Provide the [X, Y] coordinate of the cell's center where the given text is located.  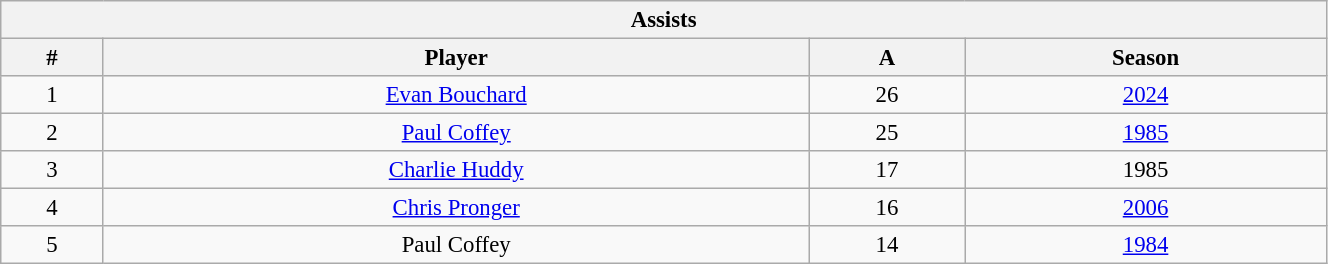
1 [52, 95]
Chris Pronger [456, 208]
Player [456, 58]
26 [886, 95]
14 [886, 245]
5 [52, 245]
2006 [1146, 208]
# [52, 58]
Charlie Huddy [456, 170]
4 [52, 208]
2024 [1146, 95]
1984 [1146, 245]
Assists [664, 20]
17 [886, 170]
2 [52, 133]
3 [52, 170]
Evan Bouchard [456, 95]
16 [886, 208]
A [886, 58]
25 [886, 133]
Season [1146, 58]
